Capture the cell that displays the provided text and extract its [x, y] central coordinate. 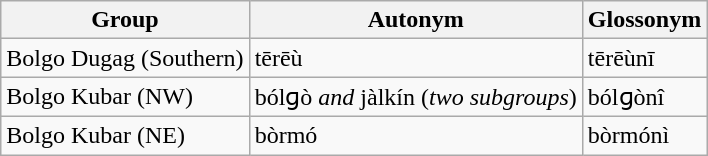
bòrmó [416, 135]
Bolgo Kubar (NW) [125, 97]
Bolgo Kubar (NE) [125, 135]
Autonym [416, 20]
tērēùnī [644, 58]
bólɡònî [644, 97]
tērēù [416, 58]
Glossonym [644, 20]
bólɡò and jàlkín (two subgroups) [416, 97]
Bolgo Dugag (Southern) [125, 58]
bòrmónì [644, 135]
Group [125, 20]
